Identify which cell holds the provided text, then report its (X, Y) central coordinate. 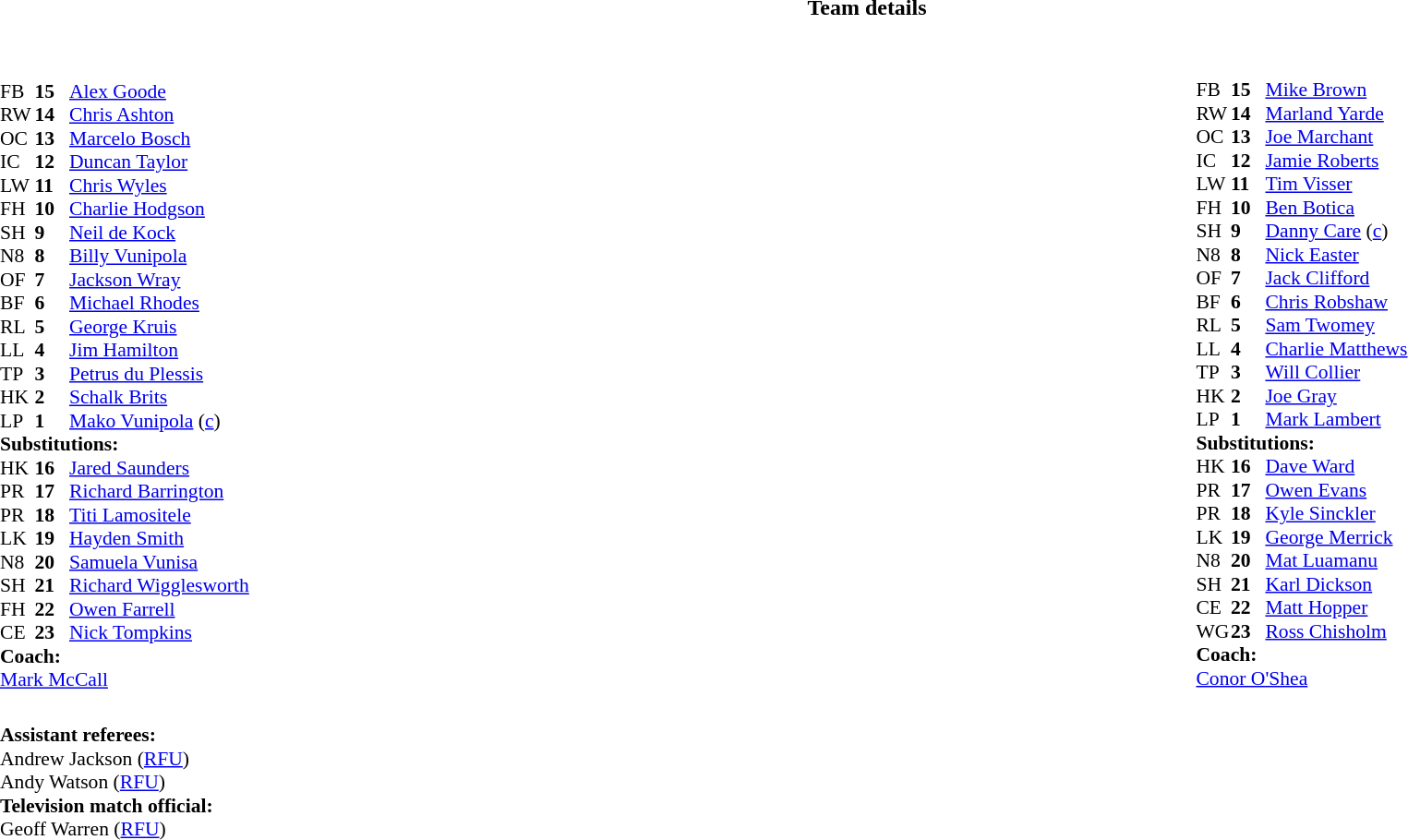
WG (1213, 631)
Kyle Sinckler (1336, 514)
Mako Vunipola (c) (159, 421)
Jim Hamilton (159, 350)
Chris Ashton (159, 115)
Matt Hopper (1336, 608)
Chris Robshaw (1336, 302)
Chris Wyles (159, 186)
Richard Wigglesworth (159, 586)
Ross Chisholm (1336, 631)
Billy Vunipola (159, 256)
Marland Yarde (1336, 114)
Schalk Brits (159, 398)
Ben Botica (1336, 208)
Tim Visser (1336, 184)
Joe Marchant (1336, 138)
George Kruis (159, 327)
Marcelo Bosch (159, 138)
Jackson Wray (159, 280)
Jared Saunders (159, 468)
Conor O'Shea (1302, 678)
Nick Tompkins (159, 632)
Mark Lambert (1336, 420)
Richard Barrington (159, 492)
Alex Goode (159, 91)
Mike Brown (1336, 90)
Sam Twomey (1336, 326)
Owen Evans (1336, 490)
Charlie Matthews (1336, 349)
Duncan Taylor (159, 162)
Will Collier (1336, 372)
Dave Ward (1336, 466)
Charlie Hodgson (159, 210)
Petrus du Plessis (159, 374)
George Merrick (1336, 537)
Jamie Roberts (1336, 161)
Karl Dickson (1336, 584)
Titi Lamositele (159, 515)
Mat Luamanu (1336, 560)
Neil de Kock (159, 233)
Mark McCall (125, 680)
Danny Care (c) (1336, 232)
Jack Clifford (1336, 278)
Joe Gray (1336, 396)
Samuela Vunisa (159, 562)
Michael Rhodes (159, 304)
Hayden Smith (159, 538)
Owen Farrell (159, 609)
Nick Easter (1336, 255)
